For the text-containing cell, return its midpoint in [x, y] coordinate format. 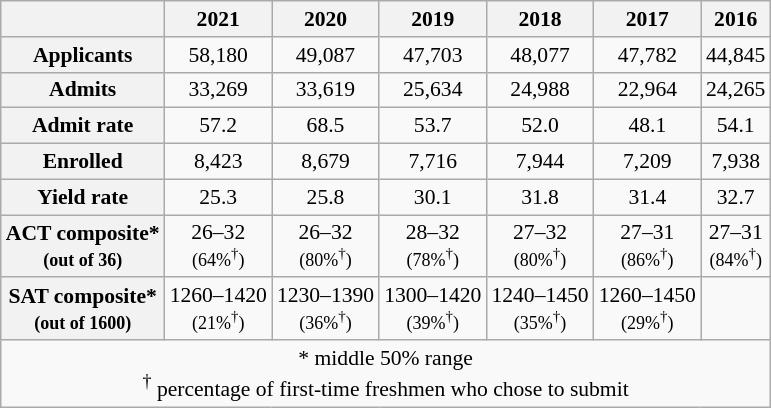
57.2 [218, 126]
2021 [218, 19]
44,845 [736, 54]
31.4 [648, 197]
27–31(84%†) [736, 246]
2016 [736, 19]
47,703 [432, 54]
* middle 50% range † percentage of first-time freshmen who chose to submit [386, 374]
Admits [83, 90]
1230–1390(36%†) [326, 308]
2017 [648, 19]
54.1 [736, 126]
7,938 [736, 161]
Enrolled [83, 161]
8,423 [218, 161]
68.5 [326, 126]
25.3 [218, 197]
58,180 [218, 54]
Yield rate [83, 197]
48,077 [540, 54]
7,716 [432, 161]
1260–1450(29%†) [648, 308]
27–32(80%†) [540, 246]
25,634 [432, 90]
7,944 [540, 161]
SAT composite*(out of 1600) [83, 308]
8,679 [326, 161]
ACT composite*(out of 36) [83, 246]
24,265 [736, 90]
1300–1420(39%†) [432, 308]
52.0 [540, 126]
53.7 [432, 126]
1240–1450(35%†) [540, 308]
24,988 [540, 90]
30.1 [432, 197]
33,269 [218, 90]
2019 [432, 19]
1260–1420(21%†) [218, 308]
28–32(78%†) [432, 246]
48.1 [648, 126]
33,619 [326, 90]
47,782 [648, 54]
Admit rate [83, 126]
2018 [540, 19]
27–31(86%†) [648, 246]
2020 [326, 19]
31.8 [540, 197]
32.7 [736, 197]
26–32(64%†) [218, 246]
49,087 [326, 54]
26–32(80%†) [326, 246]
22,964 [648, 90]
7,209 [648, 161]
25.8 [326, 197]
Applicants [83, 54]
